Determine the (X, Y) coordinate at the center of the cell enclosing the given text.  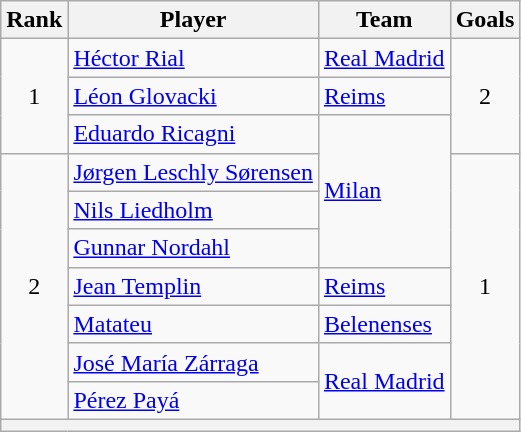
José María Zárraga (194, 362)
Léon Glovacki (194, 96)
Player (194, 20)
Nils Liedholm (194, 210)
Eduardo Ricagni (194, 134)
Rank (34, 20)
Belenenses (384, 324)
Jørgen Leschly Sørensen (194, 172)
Goals (485, 20)
Matateu (194, 324)
Milan (384, 191)
Gunnar Nordahl (194, 248)
Pérez Payá (194, 400)
Team (384, 20)
Jean Templin (194, 286)
Héctor Rial (194, 58)
